Output the (x, y) coordinate of the center of the cell containing the given text.  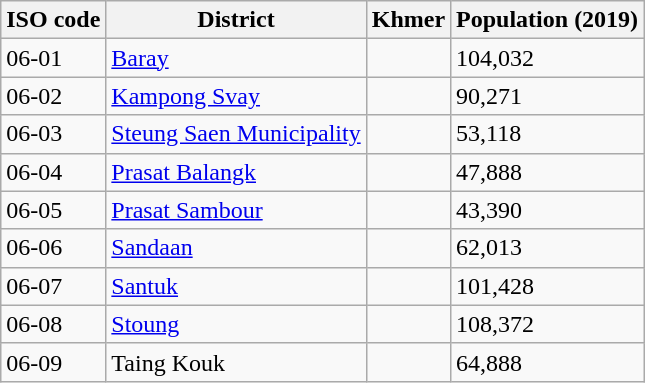
53,118 (548, 134)
Taing Kouk (236, 362)
90,271 (548, 96)
06-02 (54, 96)
06-03 (54, 134)
06-04 (54, 172)
Sandaan (236, 248)
06-05 (54, 210)
06-01 (54, 58)
Baray (236, 58)
62,013 (548, 248)
Kampong Svay (236, 96)
43,390 (548, 210)
Stoung (236, 324)
District (236, 20)
104,032 (548, 58)
06-07 (54, 286)
Santuk (236, 286)
Steung Saen Municipality (236, 134)
06-08 (54, 324)
Khmer (408, 20)
47,888 (548, 172)
64,888 (548, 362)
06-06 (54, 248)
Prasat Balangk (236, 172)
06-09 (54, 362)
Population (2019) (548, 20)
ISO code (54, 20)
Prasat Sambour (236, 210)
108,372 (548, 324)
101,428 (548, 286)
